Pinpoint the cell where the given text exists, returning its (x, y) midpoint coordinate. 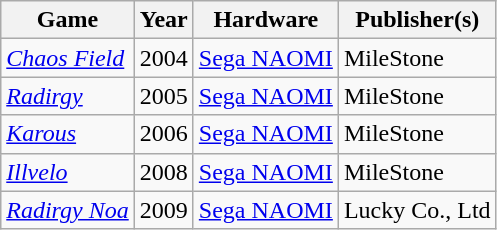
Karous (68, 134)
2008 (164, 172)
Publisher(s) (417, 20)
2004 (164, 58)
2009 (164, 210)
Radirgy (68, 96)
Lucky Co., Ltd (417, 210)
2005 (164, 96)
2006 (164, 134)
Game (68, 20)
Year (164, 20)
Radirgy Noa (68, 210)
Hardware (266, 20)
Chaos Field (68, 58)
Illvelo (68, 172)
